Identify which cell holds the provided text, then report its (X, Y) central coordinate. 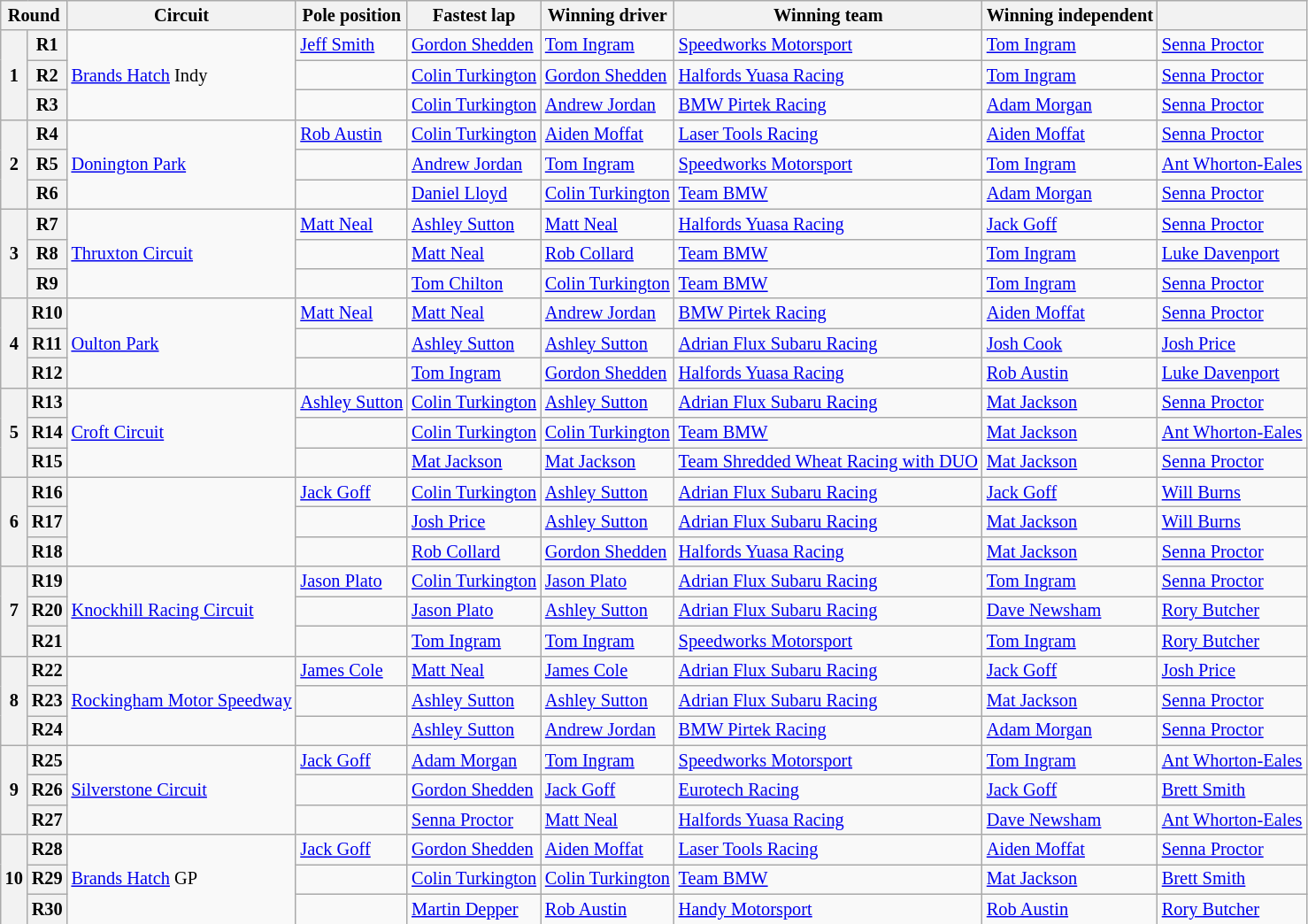
Handy Motorsport (828, 909)
Winning independent (1070, 15)
10 (14, 880)
R5 (48, 165)
R1 (48, 45)
R29 (48, 879)
R7 (48, 224)
R13 (48, 403)
4 (14, 343)
Fastest lap (474, 15)
R15 (48, 462)
Oulton Park (182, 343)
Winning driver (607, 15)
Jeff Smith (351, 45)
R21 (48, 641)
R24 (48, 730)
Round (34, 15)
6 (14, 522)
R3 (48, 104)
Silverstone Circuit (182, 789)
R6 (48, 194)
7 (14, 611)
Josh Cook (1070, 343)
Martin Depper (474, 909)
1 (14, 74)
Rockingham Motor Speedway (182, 701)
Thruxton Circuit (182, 253)
Brands Hatch Indy (182, 74)
Donington Park (182, 165)
R11 (48, 343)
R27 (48, 820)
R18 (48, 551)
Tom Chilton (474, 283)
Winning team (828, 15)
9 (14, 789)
Circuit (182, 15)
3 (14, 253)
5 (14, 432)
R30 (48, 909)
R2 (48, 75)
2 (14, 165)
R12 (48, 373)
R4 (48, 135)
R26 (48, 789)
R20 (48, 611)
Croft Circuit (182, 432)
R10 (48, 313)
R14 (48, 433)
Brands Hatch GP (182, 880)
R23 (48, 700)
Eurotech Racing (828, 789)
Knockhill Racing Circuit (182, 611)
R17 (48, 521)
R8 (48, 254)
R28 (48, 850)
R9 (48, 283)
R19 (48, 581)
R25 (48, 760)
8 (14, 701)
Daniel Lloyd (474, 194)
Team Shredded Wheat Racing with DUO (828, 462)
Pole position (351, 15)
R22 (48, 671)
R16 (48, 492)
